Identify which cell holds the provided text, then report its (x, y) central coordinate. 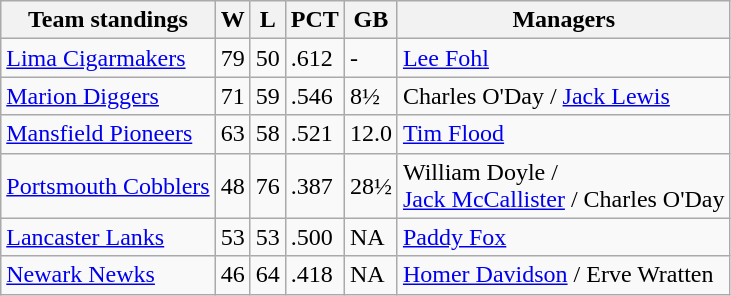
48 (232, 186)
PCT (314, 20)
.418 (314, 275)
.387 (314, 186)
46 (232, 275)
Paddy Fox (564, 237)
.546 (314, 96)
71 (232, 96)
64 (268, 275)
76 (268, 186)
Lima Cigarmakers (108, 58)
Portsmouth Cobblers (108, 186)
79 (232, 58)
50 (268, 58)
.612 (314, 58)
Marion Diggers (108, 96)
Team standings (108, 20)
28½ (370, 186)
8½ (370, 96)
W (232, 20)
58 (268, 134)
.521 (314, 134)
12.0 (370, 134)
63 (232, 134)
.500 (314, 237)
Mansfield Pioneers (108, 134)
Lancaster Lanks (108, 237)
59 (268, 96)
Newark Newks (108, 275)
Charles O'Day / Jack Lewis (564, 96)
GB (370, 20)
Homer Davidson / Erve Wratten (564, 275)
Lee Fohl (564, 58)
Tim Flood (564, 134)
- (370, 58)
Managers (564, 20)
William Doyle / Jack McCallister / Charles O'Day (564, 186)
L (268, 20)
